Search for the cell housing the specified text and yield its (x, y) center coordinate. 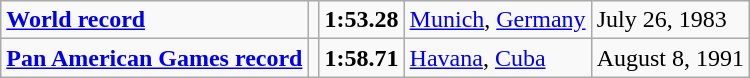
1:53.28 (362, 20)
Munich, Germany (498, 20)
July 26, 1983 (670, 20)
Pan American Games record (154, 58)
August 8, 1991 (670, 58)
1:58.71 (362, 58)
Havana, Cuba (498, 58)
World record (154, 20)
